Find where the given text appears and provide that cell's center as (x, y) coordinate. 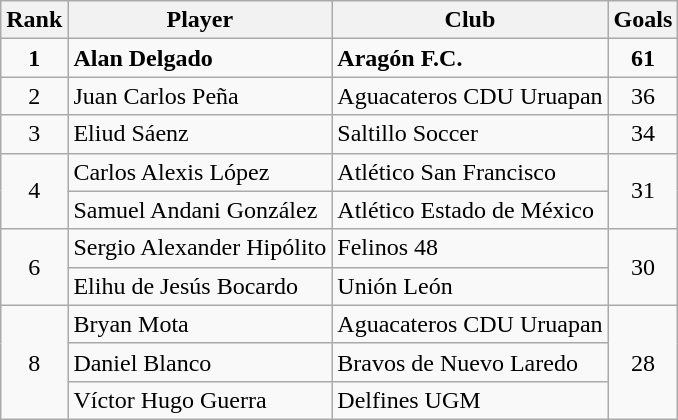
3 (34, 134)
Elihu de Jesús Bocardo (200, 286)
Víctor Hugo Guerra (200, 400)
61 (643, 58)
Saltillo Soccer (470, 134)
36 (643, 96)
28 (643, 362)
Sergio Alexander Hipólito (200, 248)
Atlético Estado de México (470, 210)
1 (34, 58)
Atlético San Francisco (470, 172)
Goals (643, 20)
Club (470, 20)
4 (34, 191)
Rank (34, 20)
30 (643, 267)
Aragón F.C. (470, 58)
Alan Delgado (200, 58)
Unión León (470, 286)
Player (200, 20)
Daniel Blanco (200, 362)
34 (643, 134)
2 (34, 96)
Eliud Sáenz (200, 134)
Carlos Alexis López (200, 172)
Samuel Andani González (200, 210)
Bravos de Nuevo Laredo (470, 362)
Juan Carlos Peña (200, 96)
31 (643, 191)
6 (34, 267)
Felinos 48 (470, 248)
8 (34, 362)
Bryan Mota (200, 324)
Delfines UGM (470, 400)
